Capture the cell that displays the provided text and extract its [x, y] central coordinate. 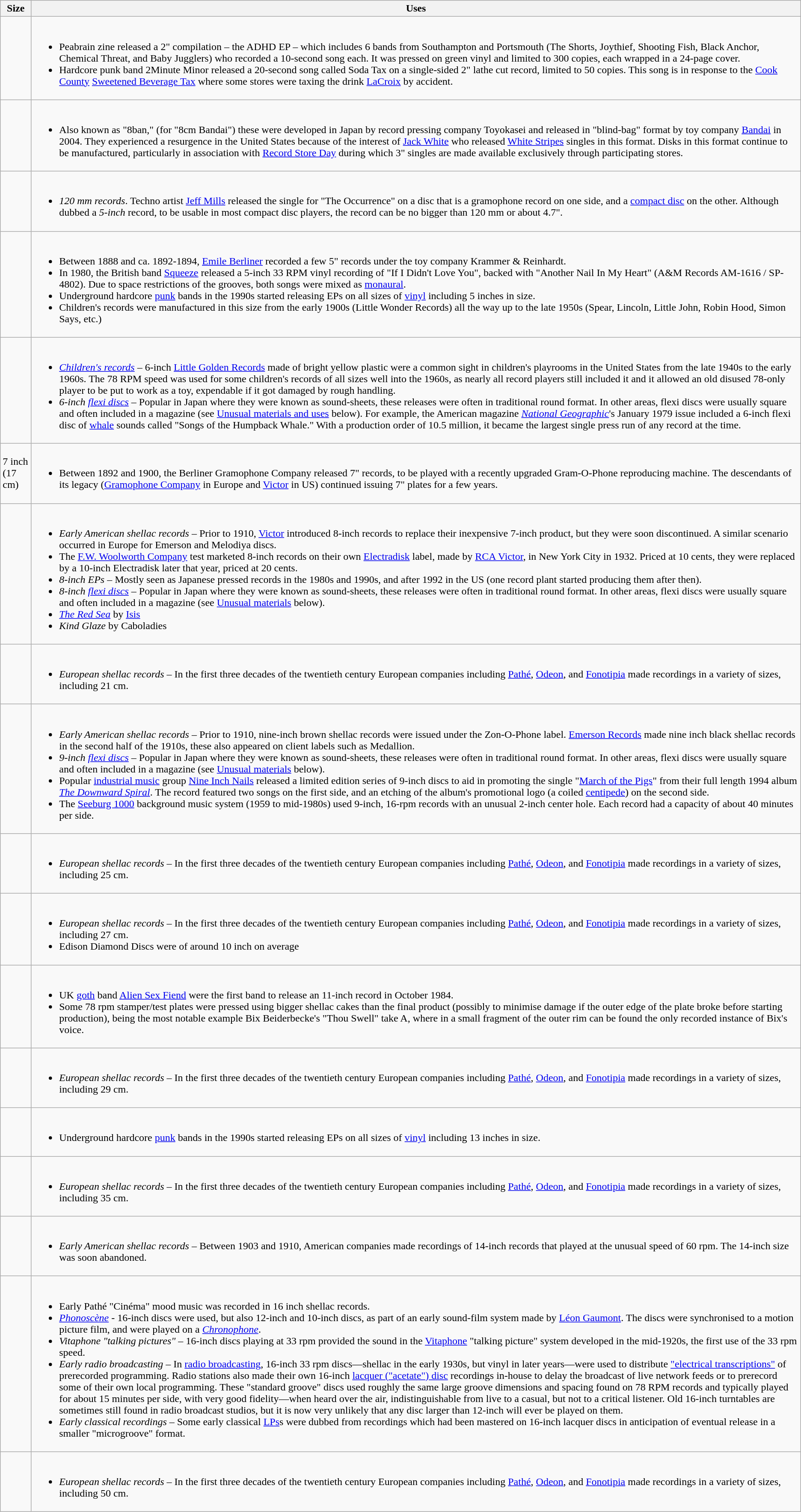
7 inch (17 cm) [16, 473]
Size [16, 9]
Underground hardcore punk bands in the 1990s started releasing EPs on all sizes of vinyl including 13 inches in size. [416, 1132]
Uses [416, 9]
